Locate the cell with the specified text and output its (x, y) center coordinate. 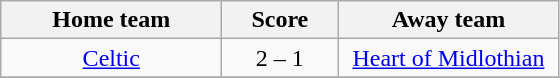
Away team (448, 20)
2 – 1 (280, 58)
Heart of Midlothian (448, 58)
Celtic (112, 58)
Score (280, 20)
Home team (112, 20)
